Detect which cell encompasses the target text, then output its [x, y] center coordinate. 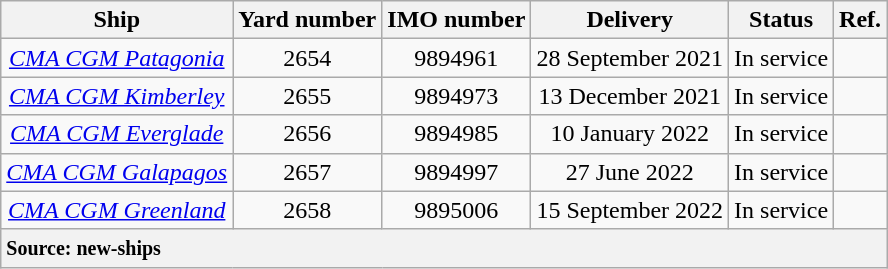
2657 [308, 172]
13 December 2021 [630, 96]
2654 [308, 58]
Yard number [308, 20]
Source: new-ships [444, 248]
Delivery [630, 20]
9895006 [456, 210]
27 June 2022 [630, 172]
Ship [117, 20]
CMA CGM Galapagos [117, 172]
Status [782, 20]
9894985 [456, 134]
9894973 [456, 96]
2658 [308, 210]
9894961 [456, 58]
CMA CGM Greenland [117, 210]
IMO number [456, 20]
CMA CGM Patagonia [117, 58]
9894997 [456, 172]
Ref. [860, 20]
CMA CGM Kimberley [117, 96]
2655 [308, 96]
10 January 2022 [630, 134]
2656 [308, 134]
CMA CGM Everglade [117, 134]
15 September 2022 [630, 210]
28 September 2021 [630, 58]
